Return the (X, Y) coordinate for the center point of the cell that contains the specified text.  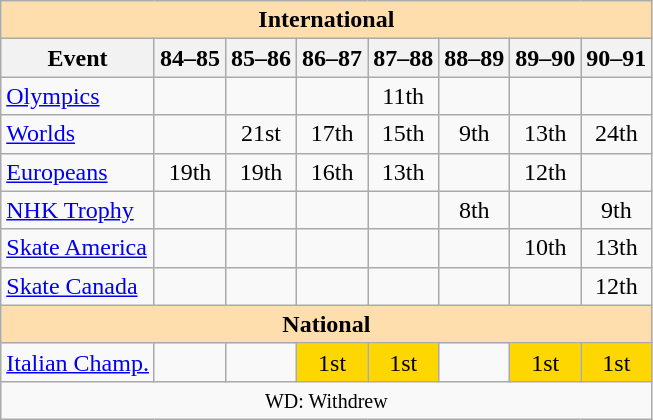
87–88 (404, 58)
Olympics (78, 96)
Event (78, 58)
National (326, 324)
10th (546, 248)
89–90 (546, 58)
Worlds (78, 134)
84–85 (190, 58)
11th (404, 96)
Europeans (78, 172)
NHK Trophy (78, 210)
90–91 (616, 58)
WD: Withdrew (326, 400)
88–89 (474, 58)
86–87 (332, 58)
Skate America (78, 248)
24th (616, 134)
15th (404, 134)
International (326, 20)
16th (332, 172)
Italian Champ. (78, 362)
21st (262, 134)
85–86 (262, 58)
8th (474, 210)
Skate Canada (78, 286)
17th (332, 134)
